Locate the cell with the specified text and output its (X, Y) center coordinate. 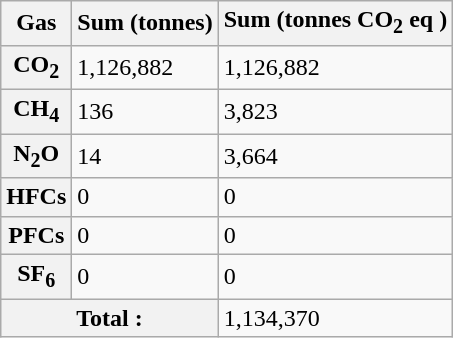
Total : (110, 318)
14 (145, 156)
Gas (36, 23)
SF6 (36, 276)
1,134,370 (335, 318)
Sum (tonnes CO2 eq ) (335, 23)
HFCs (36, 197)
3,664 (335, 156)
PFCs (36, 235)
Sum (tonnes) (145, 23)
CH4 (36, 111)
136 (145, 111)
CO2 (36, 67)
N2O (36, 156)
3,823 (335, 111)
